Provide the (X, Y) coordinate of the cell's center where the given text is located.  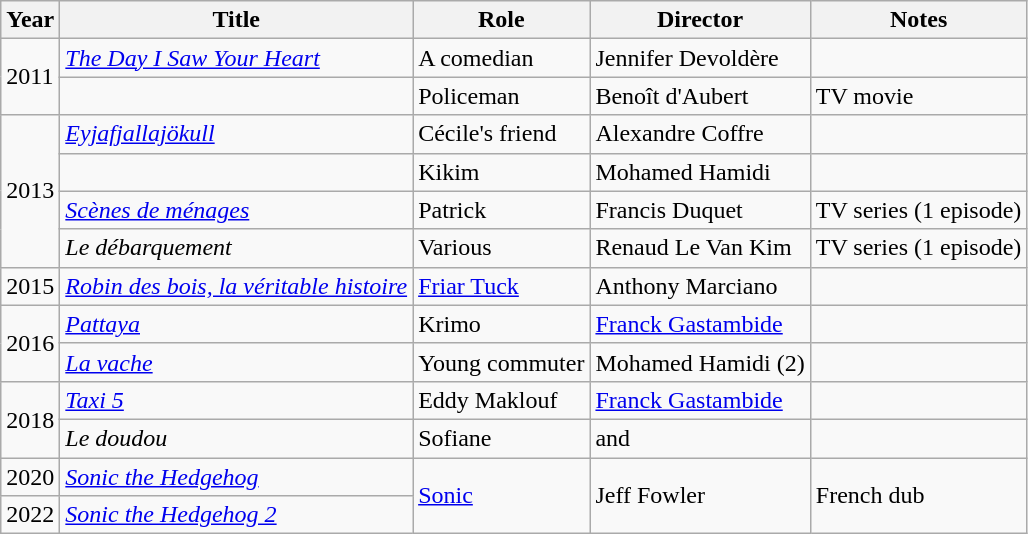
Alexandre Coffre (700, 134)
2022 (30, 515)
2020 (30, 477)
Mohamed Hamidi (700, 172)
and (700, 438)
Anthony Marciano (700, 286)
Taxi 5 (236, 400)
Cécile's friend (502, 134)
French dub (918, 496)
Jeff Fowler (700, 496)
Year (30, 20)
Policeman (502, 96)
2013 (30, 191)
2015 (30, 286)
Notes (918, 20)
Kikim (502, 172)
Eddy Maklouf (502, 400)
The Day I Saw Your Heart (236, 58)
Krimo (502, 324)
Robin des bois, la véritable histoire (236, 286)
2016 (30, 343)
Friar Tuck (502, 286)
A comedian (502, 58)
Jennifer Devoldère (700, 58)
Mohamed Hamidi (2) (700, 362)
Young commuter (502, 362)
Patrick (502, 210)
Scènes de ménages (236, 210)
Sonic the Hedgehog (236, 477)
Sofiane (502, 438)
Eyjafjallajökull (236, 134)
Benoît d'Aubert (700, 96)
Various (502, 248)
Sonic the Hedgehog 2 (236, 515)
Le doudou (236, 438)
2011 (30, 77)
2018 (30, 419)
Title (236, 20)
Renaud Le Van Kim (700, 248)
La vache (236, 362)
Sonic (502, 496)
Pattaya (236, 324)
Le débarquement (236, 248)
Director (700, 20)
Role (502, 20)
Francis Duquet (700, 210)
TV movie (918, 96)
